Output the (X, Y) coordinate of the center of the cell containing the given text.  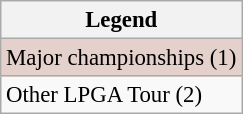
Major championships (1) (122, 58)
Legend (122, 20)
Other LPGA Tour (2) (122, 95)
